Find where the given text appears and provide that cell's center as [X, Y] coordinate. 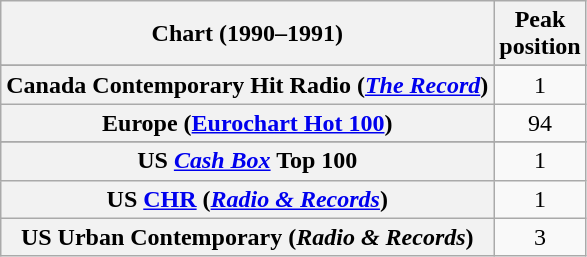
Europe (Eurochart Hot 100) [248, 123]
US Urban Contemporary (Radio & Records) [248, 237]
Chart (1990–1991) [248, 34]
3 [540, 237]
US CHR (Radio & Records) [248, 199]
Canada Contemporary Hit Radio (The Record) [248, 85]
94 [540, 123]
Peakposition [540, 34]
US Cash Box Top 100 [248, 161]
